Pinpoint the cell where the given text exists, returning its (X, Y) midpoint coordinate. 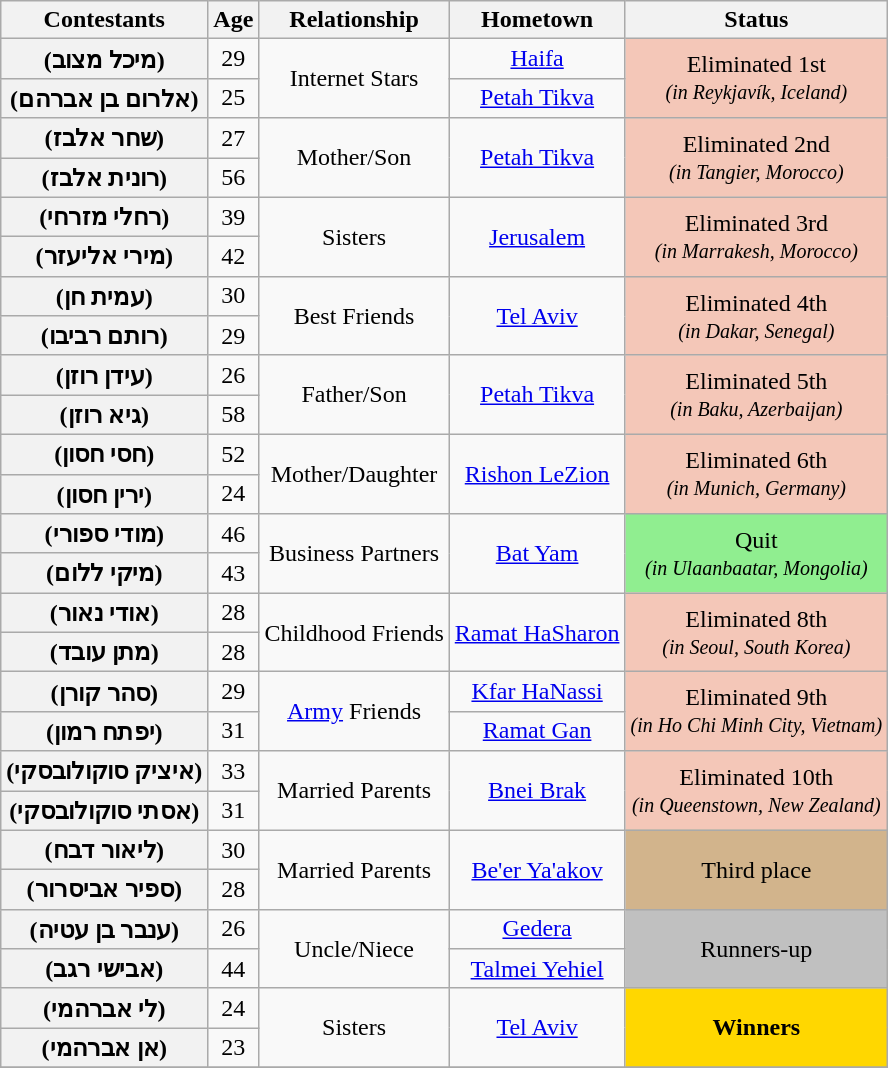
(ירין חסון) (104, 494)
(מיקי ללום) (104, 573)
27 (234, 138)
Relationship (354, 20)
Best Friends (354, 316)
Army Friends (354, 712)
(ענבר בן עטיה) (104, 929)
Eliminated 10th(in Queenstown, New Zealand) (756, 790)
56 (234, 178)
(גיא רוזן) (104, 415)
Eliminated 4th(in Dakar, Senegal) (756, 316)
(חסי חסון) (104, 454)
(רונית אלבז) (104, 178)
Father/Son (354, 394)
Business Partners (354, 554)
(רותם רביבו) (104, 336)
Eliminated 9th(in Ho Chi Minh City, Vietnam) (756, 712)
Eliminated 2nd(in Tangier, Morocco) (756, 158)
Bat Yam (537, 554)
Bnei Brak (537, 790)
Runners-up (756, 948)
(אסתי סוקולובסקי) (104, 810)
Winners (756, 1028)
Eliminated 1st(in Reykjavík, Iceland) (756, 78)
(סהר קורן) (104, 692)
Mother/Son (354, 158)
(לי אברהמי) (104, 1008)
(אן אברהמי) (104, 1048)
(עמית חן) (104, 296)
(מודי ספורי) (104, 534)
Ramat HaSharon (537, 632)
Eliminated 5th(in Baku, Azerbaijan) (756, 394)
(ספיר אביסרור) (104, 890)
(ליאור דבח) (104, 850)
(אלרום בן אברהם) (104, 98)
(איציק סוקולובסקי) (104, 771)
(מתן עובד) (104, 652)
(אבישי רגב) (104, 969)
Jerusalem (537, 236)
33 (234, 771)
43 (234, 573)
Status (756, 20)
Mother/Daughter (354, 474)
Internet Stars (354, 78)
Age (234, 20)
Talmei Yehiel (537, 969)
23 (234, 1048)
Uncle/Niece (354, 948)
Hometown (537, 20)
Eliminated 8th(in Seoul, South Korea) (756, 632)
39 (234, 217)
52 (234, 454)
(אודי נאור) (104, 613)
Be'er Ya'akov (537, 870)
(מירי אליעזר) (104, 257)
Third place (756, 870)
46 (234, 534)
Rishon LeZion (537, 474)
Childhood Friends (354, 632)
(רחלי מזרחי) (104, 217)
Ramat Gan (537, 731)
Quit(in Ulaanbaatar, Mongolia) (756, 554)
Contestants (104, 20)
44 (234, 969)
42 (234, 257)
Eliminated 6th(in Munich, Germany) (756, 474)
Kfar HaNassi (537, 692)
Eliminated 3rd(in Marrakesh, Morocco) (756, 236)
(מיכל מצוב) (104, 59)
58 (234, 415)
Gedera (537, 929)
(יפתח רמון) (104, 731)
25 (234, 98)
(עידן רוזן) (104, 375)
Haifa (537, 59)
(שחר אלבז) (104, 138)
